Provide the [x, y] coordinate of the cell's center where the given text is located.  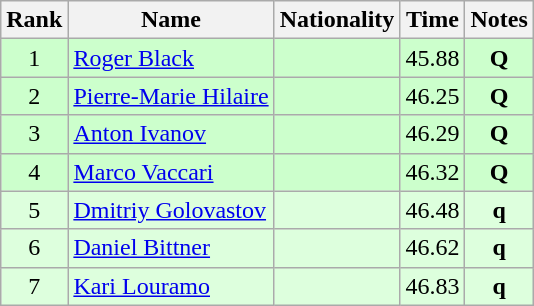
2 [34, 96]
46.83 [432, 286]
46.25 [432, 96]
Roger Black [171, 58]
6 [34, 248]
4 [34, 172]
Pierre-Marie Hilaire [171, 96]
46.62 [432, 248]
46.32 [432, 172]
3 [34, 134]
46.29 [432, 134]
Anton Ivanov [171, 134]
Notes [499, 20]
Time [432, 20]
5 [34, 210]
7 [34, 286]
46.48 [432, 210]
45.88 [432, 58]
Rank [34, 20]
Kari Louramo [171, 286]
Dmitriy Golovastov [171, 210]
1 [34, 58]
Marco Vaccari [171, 172]
Name [171, 20]
Daniel Bittner [171, 248]
Nationality [337, 20]
